Extract the [X, Y] coordinate from the center of the cell holding the provided text.  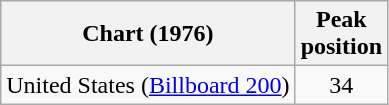
Chart (1976) [148, 34]
United States (Billboard 200) [148, 85]
34 [341, 85]
Peak position [341, 34]
